Return the (X, Y) coordinate for the center point of the cell that contains the specified text.  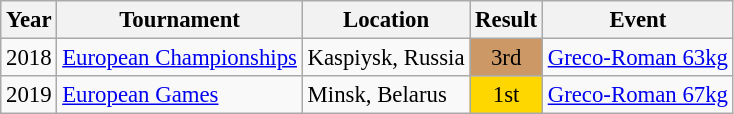
Greco-Roman 63kg (638, 58)
1st (506, 95)
Event (638, 20)
3rd (506, 58)
European Championships (180, 58)
2018 (29, 58)
Year (29, 20)
Minsk, Belarus (386, 95)
2019 (29, 95)
Tournament (180, 20)
Location (386, 20)
Kaspiysk, Russia (386, 58)
European Games (180, 95)
Greco-Roman 67kg (638, 95)
Result (506, 20)
